Detect which cell encompasses the target text, then output its [X, Y] center coordinate. 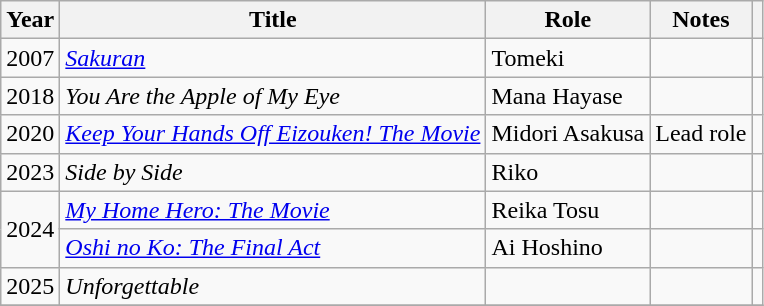
Mana Hayase [568, 96]
Sakuran [273, 58]
Oshi no Ko: The Final Act [273, 248]
Ai Hoshino [568, 248]
Year [30, 20]
Reika Tosu [568, 210]
2025 [30, 286]
2020 [30, 134]
2007 [30, 58]
You Are the Apple of My Eye [273, 96]
Notes [701, 20]
Lead role [701, 134]
Midori Asakusa [568, 134]
Unforgettable [273, 286]
Riko [568, 172]
Tomeki [568, 58]
Title [273, 20]
2023 [30, 172]
2018 [30, 96]
Role [568, 20]
My Home Hero: The Movie [273, 210]
Side by Side [273, 172]
Keep Your Hands Off Eizouken! The Movie [273, 134]
2024 [30, 229]
